Provide the [X, Y] coordinate of the cell's center where the given text is located.  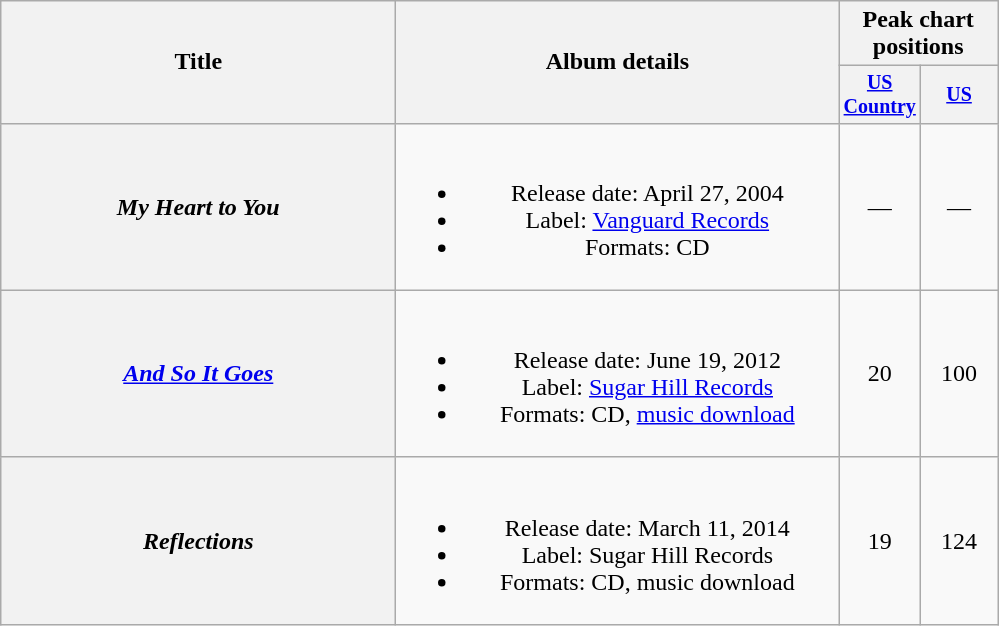
Title [198, 62]
100 [960, 374]
20 [880, 374]
19 [880, 540]
Album details [618, 62]
Peak chartpositions [918, 34]
My Heart to You [198, 206]
Release date: April 27, 2004Label: Vanguard RecordsFormats: CD [618, 206]
Release date: March 11, 2014Label: Sugar Hill RecordsFormats: CD, music download [618, 540]
US Country [880, 94]
Release date: June 19, 2012Label: Sugar Hill RecordsFormats: CD, music download [618, 374]
US [960, 94]
124 [960, 540]
Reflections [198, 540]
And So It Goes [198, 374]
